From the cell containing the given text, extract its center point as [X, Y] coordinate. 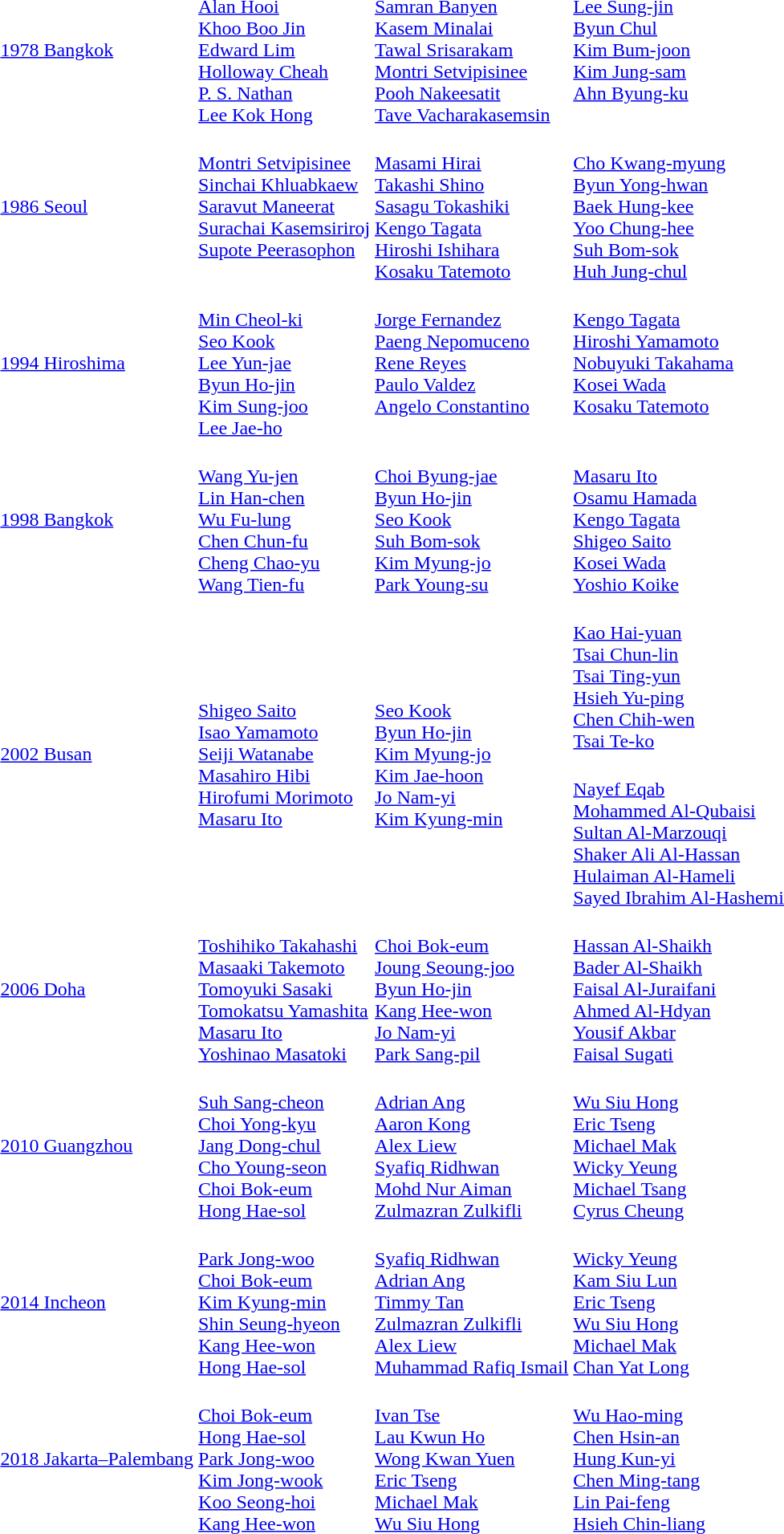
Toshihiko TakahashiMasaaki TakemotoTomoyuki SasakiTomokatsu YamashitaMasaru ItoYoshinao Masatoki [284, 989]
Shigeo SaitoIsao YamamotoSeiji WatanabeMasahiro HibiHirofumi MorimotoMasaru Ito [284, 755]
Wang Yu-jenLin Han-chenWu Fu-lungChen Chun-fuCheng Chao-yuWang Tien-fu [284, 519]
Adrian AngAaron KongAlex LiewSyafiq RidhwanMohd Nur AimanZulmazran Zulkifli [472, 1145]
Suh Sang-cheonChoi Yong-kyuJang Dong-chulCho Young-seonChoi Bok-eumHong Hae-sol [284, 1145]
Masami HiraiTakashi ShinoSasagu TokashikiKengo TagataHiroshi IshiharaKosaku Tatemoto [472, 206]
Choi Bok-eumJoung Seoung-jooByun Ho-jinKang Hee-wonJo Nam-yiPark Sang-pil [472, 989]
Montri SetvipisineeSinchai KhluabkaewSaravut ManeeratSurachai KasemsirirojSupote Peerasophon [284, 206]
Park Jong-wooChoi Bok-eumKim Kyung-minShin Seung-hyeonKang Hee-wonHong Hae-sol [284, 1302]
Seo KookByun Ho-jinKim Myung-joKim Jae-hoonJo Nam-yiKim Kyung-min [472, 755]
Min Cheol-kiSeo KookLee Yun-jaeByun Ho-jinKim Sung-jooLee Jae-ho [284, 363]
Choi Byung-jaeByun Ho-jinSeo KookSuh Bom-sokKim Myung-joPark Young-su [472, 519]
Jorge FernandezPaeng NepomucenoRene ReyesPaulo ValdezAngelo Constantino [472, 363]
Syafiq RidhwanAdrian AngTimmy TanZulmazran ZulkifliAlex LiewMuhammad Rafiq Ismail [472, 1302]
